Capture the cell that displays the provided text and extract its (x, y) central coordinate. 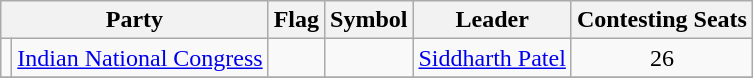
Contesting Seats (662, 20)
Flag (296, 20)
Symbol (369, 20)
26 (662, 58)
Party (134, 20)
Siddharth Patel (492, 58)
Leader (492, 20)
Indian National Congress (140, 58)
